Return (x, y) of the center of cell containing provided text 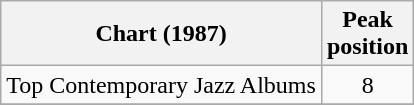
Top Contemporary Jazz Albums (162, 85)
8 (367, 85)
Chart (1987) (162, 34)
Peakposition (367, 34)
